Scan for the cell matching the given text and deliver its (x, y) coordinate at center. 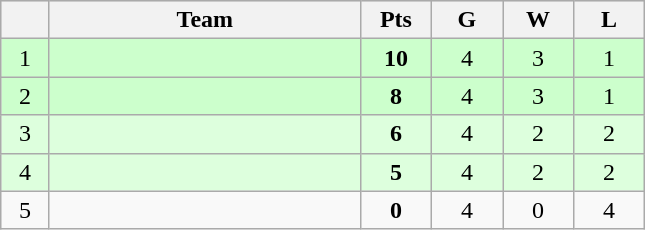
L (610, 20)
G (466, 20)
Team (204, 20)
10 (396, 58)
Pts (396, 20)
8 (396, 96)
6 (396, 134)
W (538, 20)
